Return the [X, Y] coordinate for the center point of the cell that contains the specified text.  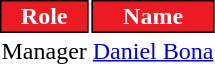
Role [44, 16]
Name [153, 16]
